Search for the cell housing the specified text and yield its [x, y] center coordinate. 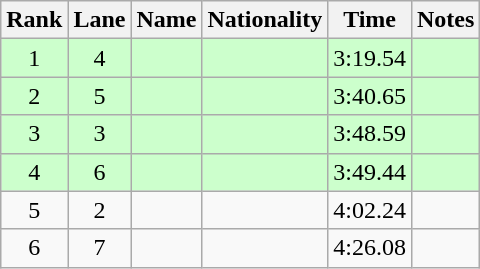
Rank [34, 20]
4:02.24 [370, 210]
4:26.08 [370, 248]
3:48.59 [370, 134]
Nationality [265, 20]
Time [370, 20]
3:19.54 [370, 58]
Notes [445, 20]
3:40.65 [370, 96]
1 [34, 58]
Name [166, 20]
3:49.44 [370, 172]
7 [100, 248]
Lane [100, 20]
